Capture the cell that displays the provided text and extract its [x, y] central coordinate. 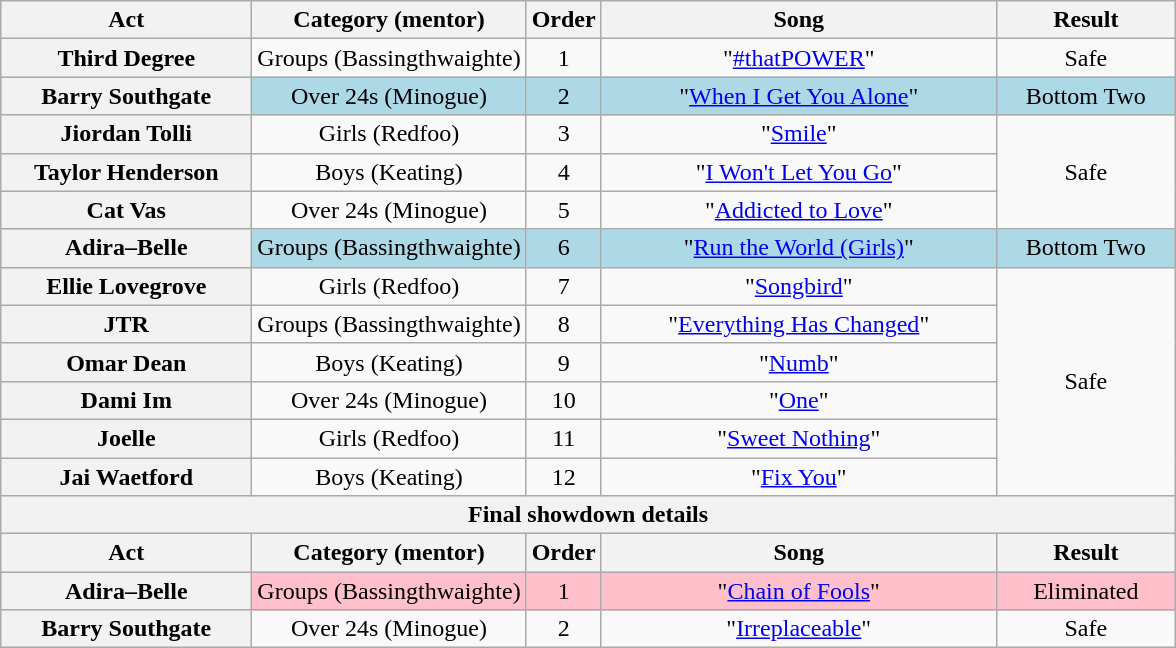
11 [564, 438]
Joelle [126, 438]
"Irreplaceable" [798, 629]
"#thatPOWER" [798, 58]
JTR [126, 324]
4 [564, 172]
Omar Dean [126, 362]
"One" [798, 400]
"Addicted to Love" [798, 210]
12 [564, 477]
6 [564, 248]
"Chain of Fools" [798, 591]
"When I Get You Alone" [798, 96]
"Everything Has Changed" [798, 324]
Jai Waetford [126, 477]
"Numb" [798, 362]
"Songbird" [798, 286]
Final showdown details [588, 515]
"Smile" [798, 134]
Eliminated [1086, 591]
Taylor Henderson [126, 172]
"I Won't Let You Go" [798, 172]
9 [564, 362]
"Run the World (Girls)" [798, 248]
"Sweet Nothing" [798, 438]
"Fix You" [798, 477]
Third Degree [126, 58]
8 [564, 324]
Cat Vas [126, 210]
3 [564, 134]
Jiordan Tolli [126, 134]
Ellie Lovegrove [126, 286]
7 [564, 286]
5 [564, 210]
10 [564, 400]
Dami Im [126, 400]
